Extract the (x, y) coordinate from the center of the cell holding the provided text.  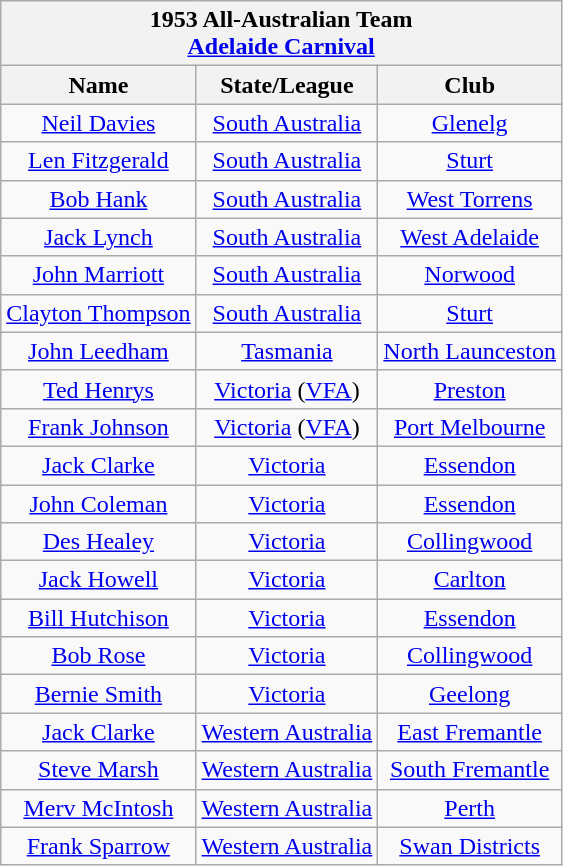
John Coleman (98, 503)
Frank Johnson (98, 427)
North Launceston (470, 351)
Frank Sparrow (98, 846)
Merv McIntosh (98, 808)
Steve Marsh (98, 770)
Bob Rose (98, 656)
West Adelaide (470, 237)
South Fremantle (470, 770)
Jack Howell (98, 580)
Neil Davies (98, 123)
State/League (287, 85)
Preston (470, 389)
Name (98, 85)
Glenelg (470, 123)
Jack Lynch (98, 237)
Port Melbourne (470, 427)
Len Fitzgerald (98, 161)
East Fremantle (470, 732)
Clayton Thompson (98, 313)
Carlton (470, 580)
1953 All-Australian TeamAdelaide Carnival (282, 34)
Geelong (470, 694)
John Marriott (98, 275)
Swan Districts (470, 846)
Ted Henrys (98, 389)
John Leedham (98, 351)
Perth (470, 808)
Bernie Smith (98, 694)
Des Healey (98, 542)
Tasmania (287, 351)
Bob Hank (98, 199)
West Torrens (470, 199)
Bill Hutchison (98, 618)
Norwood (470, 275)
Club (470, 85)
